For the text-containing cell, return its midpoint in (x, y) coordinate format. 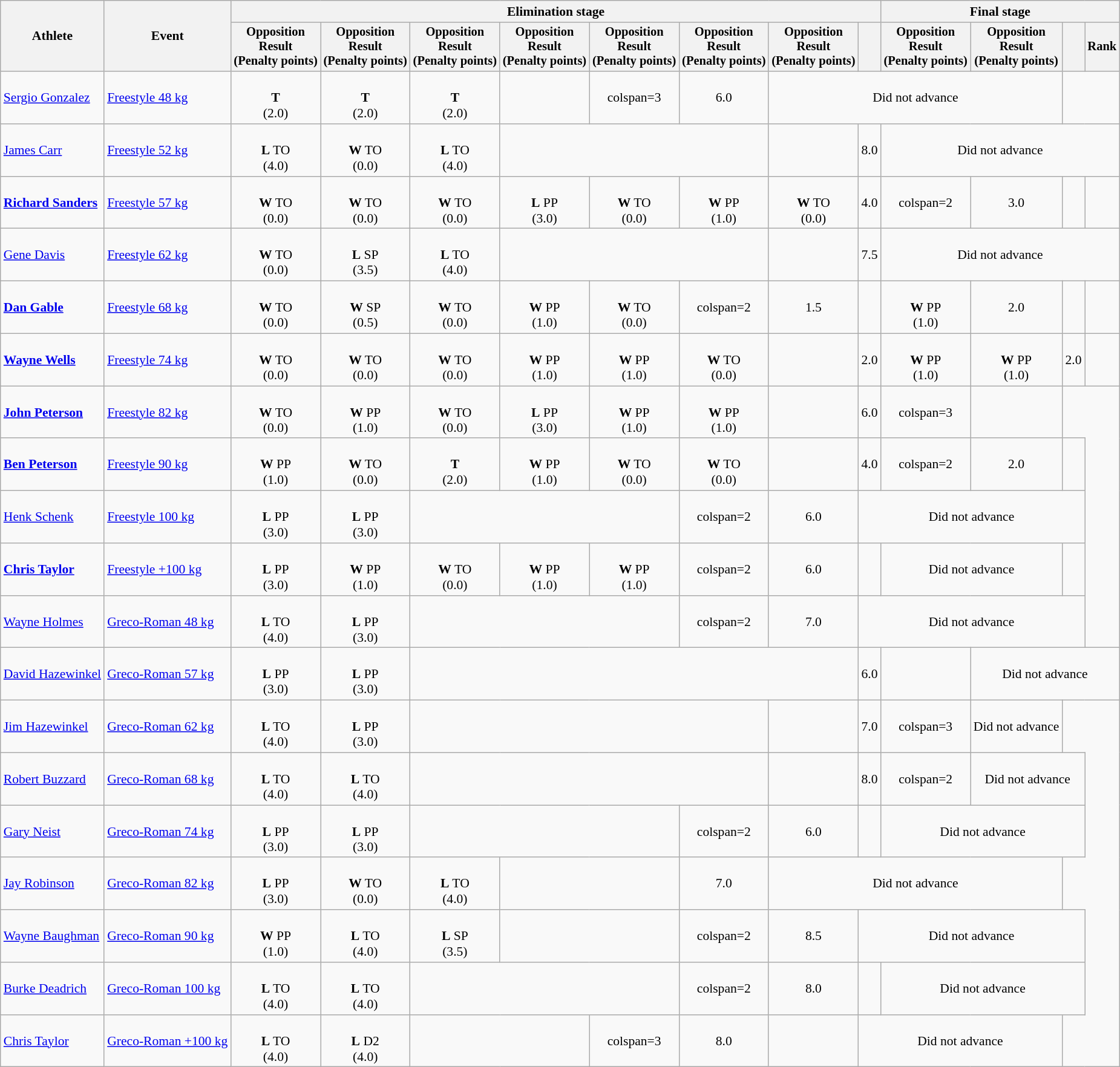
Elimination stage (555, 11)
Greco-Roman 68 kg (167, 779)
Final stage (1000, 11)
Freestyle +100 kg (167, 570)
Athlete (52, 36)
Richard Sanders (52, 203)
Greco-Roman 82 kg (167, 884)
Greco-Roman 90 kg (167, 936)
3.0 (1017, 203)
Dan Gable (52, 307)
Gary Neist (52, 831)
John Peterson (52, 413)
Event (167, 36)
Freestyle 52 kg (167, 150)
Greco-Roman 57 kg (167, 674)
David Hazewinkel (52, 674)
James Carr (52, 150)
W SP(0.5) (365, 307)
Wayne Holmes (52, 622)
Greco-Roman 48 kg (167, 622)
Wayne Baughman (52, 936)
Greco-Roman 100 kg (167, 988)
Gene Davis (52, 255)
1.5 (813, 307)
Freestyle 62 kg (167, 255)
Freestyle 48 kg (167, 98)
Rank (1102, 47)
Greco-Roman 62 kg (167, 727)
Freestyle 57 kg (167, 203)
Wayne Wells (52, 361)
Sergio Gonzalez (52, 98)
Freestyle 68 kg (167, 307)
Jay Robinson (52, 884)
7.5 (870, 255)
Robert Buzzard (52, 779)
Freestyle 82 kg (167, 413)
Ben Peterson (52, 465)
Jim Hazewinkel (52, 727)
Freestyle 100 kg (167, 517)
8.5 (813, 936)
Henk Schenk (52, 517)
Greco-Roman 74 kg (167, 831)
Freestyle 74 kg (167, 361)
Burke Deadrich (52, 988)
Freestyle 90 kg (167, 465)
Chris Taylor (52, 570)
